Return the (x, y) coordinate for the center point of the cell that contains the specified text.  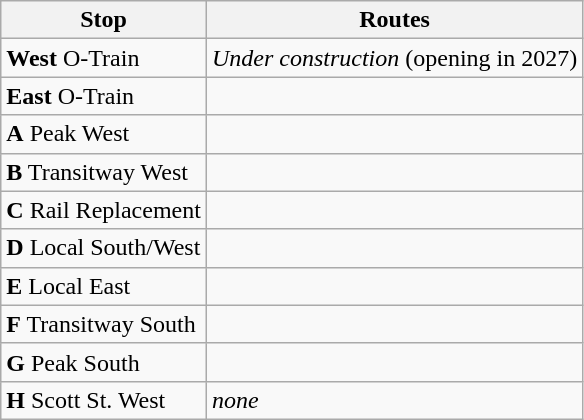
H Scott St. West (104, 400)
G Peak South (104, 362)
Stop (104, 20)
F Transitway South (104, 324)
Under construction (opening in 2027) (394, 58)
East O-Train (104, 96)
E Local East (104, 286)
West O-Train (104, 58)
A Peak West (104, 134)
D Local South/West (104, 248)
Routes (394, 20)
C Rail Replacement (104, 210)
none (394, 400)
B Transitway West (104, 172)
